Find where the given text appears and provide that cell's center as [x, y] coordinate. 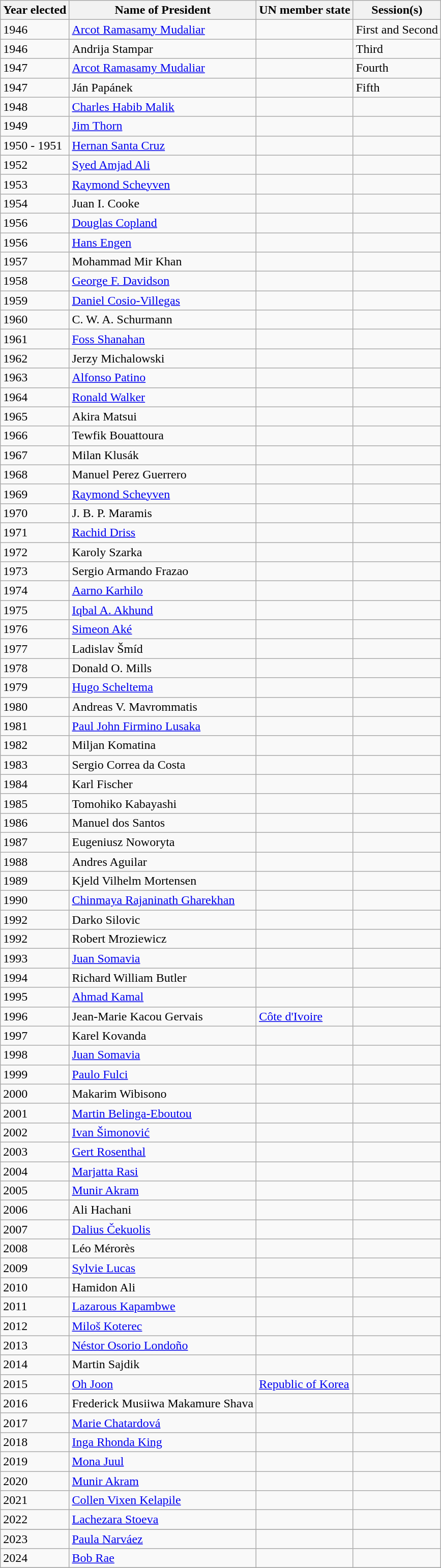
1962 [35, 358]
2010 [35, 1287]
J. B. P. Maramis [163, 513]
Foss Shanahan [163, 339]
1966 [35, 436]
2002 [35, 1132]
Manuel Perez Guerrero [163, 474]
2019 [35, 1461]
Ivan Šimonović [163, 1132]
2015 [35, 1384]
Paul John Firmino Lusaka [163, 726]
1963 [35, 378]
Paula Narváez [163, 1539]
Jim Thorn [163, 126]
2023 [35, 1539]
Sylvie Lucas [163, 1268]
1954 [35, 203]
George F. Davidson [163, 281]
2020 [35, 1481]
Bob Rae [163, 1558]
Robert Mroziewicz [163, 939]
Karl Fischer [163, 784]
2024 [35, 1558]
2000 [35, 1094]
1974 [35, 591]
1972 [35, 552]
Martin Belinga-Eboutou [163, 1113]
Syed Amjad Ali [163, 165]
Douglas Copland [163, 223]
Ladislav Šmíd [163, 649]
Frederick Musiiwa Makamure Shava [163, 1403]
2001 [35, 1113]
1971 [35, 532]
Ali Hachani [163, 1210]
Collen Vixen Kelapile [163, 1500]
Karel Kovanda [163, 1036]
Jean-Marie Kacou Gervais [163, 1016]
Martin Sajdik [163, 1365]
Lachezara Stoeva [163, 1520]
1957 [35, 262]
Fifth [397, 87]
1950 - 1951 [35, 145]
Daniel Cosio-Villegas [163, 300]
1998 [35, 1055]
2003 [35, 1152]
Name of President [163, 10]
Côte d'Ivoire [305, 1016]
Akira Matsui [163, 416]
Ján Papánek [163, 87]
Richard William Butler [163, 978]
Iqbal A. Akhund [163, 610]
C. W. A. Schurmann [163, 320]
1994 [35, 978]
Hugo Scheltema [163, 687]
1961 [35, 339]
Tewfik Bouattoura [163, 436]
Andrija Stampar [163, 49]
1984 [35, 784]
1980 [35, 707]
1969 [35, 494]
1997 [35, 1036]
Miloš Koterec [163, 1326]
1965 [35, 416]
1958 [35, 281]
1977 [35, 649]
Néstor Osorio Londoño [163, 1345]
1981 [35, 726]
Simeon Aké [163, 629]
Inga Rhonda King [163, 1442]
Miljan Komatina [163, 745]
1993 [35, 958]
2022 [35, 1520]
Eugeniusz Noworyta [163, 842]
Makarim Wibisono [163, 1094]
Dalius Čekuolis [163, 1229]
1976 [35, 629]
First and Second [397, 29]
Republic of Korea [305, 1384]
Chinmaya Rajaninath Gharekhan [163, 900]
1990 [35, 900]
1995 [35, 997]
Lazarous Kapambwe [163, 1307]
2008 [35, 1249]
2011 [35, 1307]
Charles Habib Malik [163, 107]
Hernan Santa Cruz [163, 145]
Karoly Szarka [163, 552]
1967 [35, 455]
Alfonso Patino [163, 378]
1982 [35, 745]
Sergio Armando Frazao [163, 571]
Third [397, 49]
1989 [35, 881]
1975 [35, 610]
Aarno Karhilo [163, 591]
Tomohiko Kabayashi [163, 803]
2007 [35, 1229]
Jerzy Michalowski [163, 358]
1964 [35, 397]
Marjatta Rasi [163, 1171]
Hamidon Ali [163, 1287]
2018 [35, 1442]
Mohammad Mir Khan [163, 262]
UN member state [305, 10]
2017 [35, 1423]
Ronald Walker [163, 397]
Year elected [35, 10]
1970 [35, 513]
1985 [35, 803]
Manuel dos Santos [163, 823]
Juan I. Cooke [163, 203]
1959 [35, 300]
Paulo Fulci [163, 1074]
Ahmad Kamal [163, 997]
1968 [35, 474]
2009 [35, 1268]
2014 [35, 1365]
Hans Engen [163, 243]
2005 [35, 1191]
Darko Silovic [163, 920]
Andreas V. Mavrommatis [163, 707]
2016 [35, 1403]
Léo Mérorès [163, 1249]
1953 [35, 184]
1978 [35, 668]
2021 [35, 1500]
2013 [35, 1345]
Marie Chatardová [163, 1423]
2004 [35, 1171]
Sergio Correa da Costa [163, 765]
Fourth [397, 68]
1987 [35, 842]
2006 [35, 1210]
Mona Juul [163, 1461]
1986 [35, 823]
Donald O. Mills [163, 668]
Oh Joon [163, 1384]
1960 [35, 320]
1979 [35, 687]
1983 [35, 765]
1999 [35, 1074]
Session(s) [397, 10]
Rachid Driss [163, 532]
Gert Rosenthal [163, 1152]
1988 [35, 862]
1952 [35, 165]
1949 [35, 126]
Milan Klusák [163, 455]
1948 [35, 107]
Kjeld Vilhelm Mortensen [163, 881]
1996 [35, 1016]
Andres Aguilar [163, 862]
2012 [35, 1326]
1973 [35, 571]
